Find where the given text appears and provide that cell's center as (x, y) coordinate. 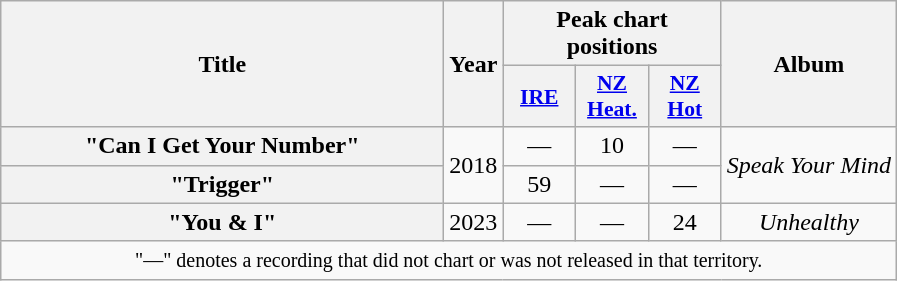
Peak chart positions (612, 34)
"—" denotes a recording that did not chart or was not released in that territory. (449, 260)
"Trigger" (222, 184)
Album (809, 64)
NZHot (684, 96)
Speak Your Mind (809, 165)
"You & I" (222, 222)
"Can I Get Your Number" (222, 146)
2018 (474, 165)
10 (612, 146)
24 (684, 222)
Unhealthy (809, 222)
Year (474, 64)
IRE (540, 96)
2023 (474, 222)
59 (540, 184)
Title (222, 64)
NZHeat. (612, 96)
